Determine the (X, Y) coordinate at the center of the cell enclosing the given text.  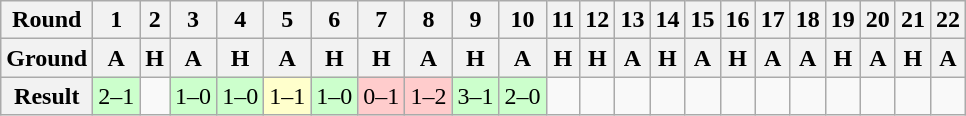
1–2 (428, 96)
21 (912, 20)
18 (808, 20)
20 (878, 20)
7 (382, 20)
6 (334, 20)
2 (155, 20)
15 (702, 20)
5 (288, 20)
3–1 (476, 96)
1–1 (288, 96)
16 (738, 20)
11 (563, 20)
2–1 (116, 96)
14 (668, 20)
3 (194, 20)
4 (240, 20)
0–1 (382, 96)
8 (428, 20)
17 (772, 20)
2–0 (522, 96)
19 (842, 20)
9 (476, 20)
Round (47, 20)
Result (47, 96)
1 (116, 20)
10 (522, 20)
12 (598, 20)
Ground (47, 58)
13 (632, 20)
22 (948, 20)
